Detect which cell encompasses the target text, then output its (X, Y) center coordinate. 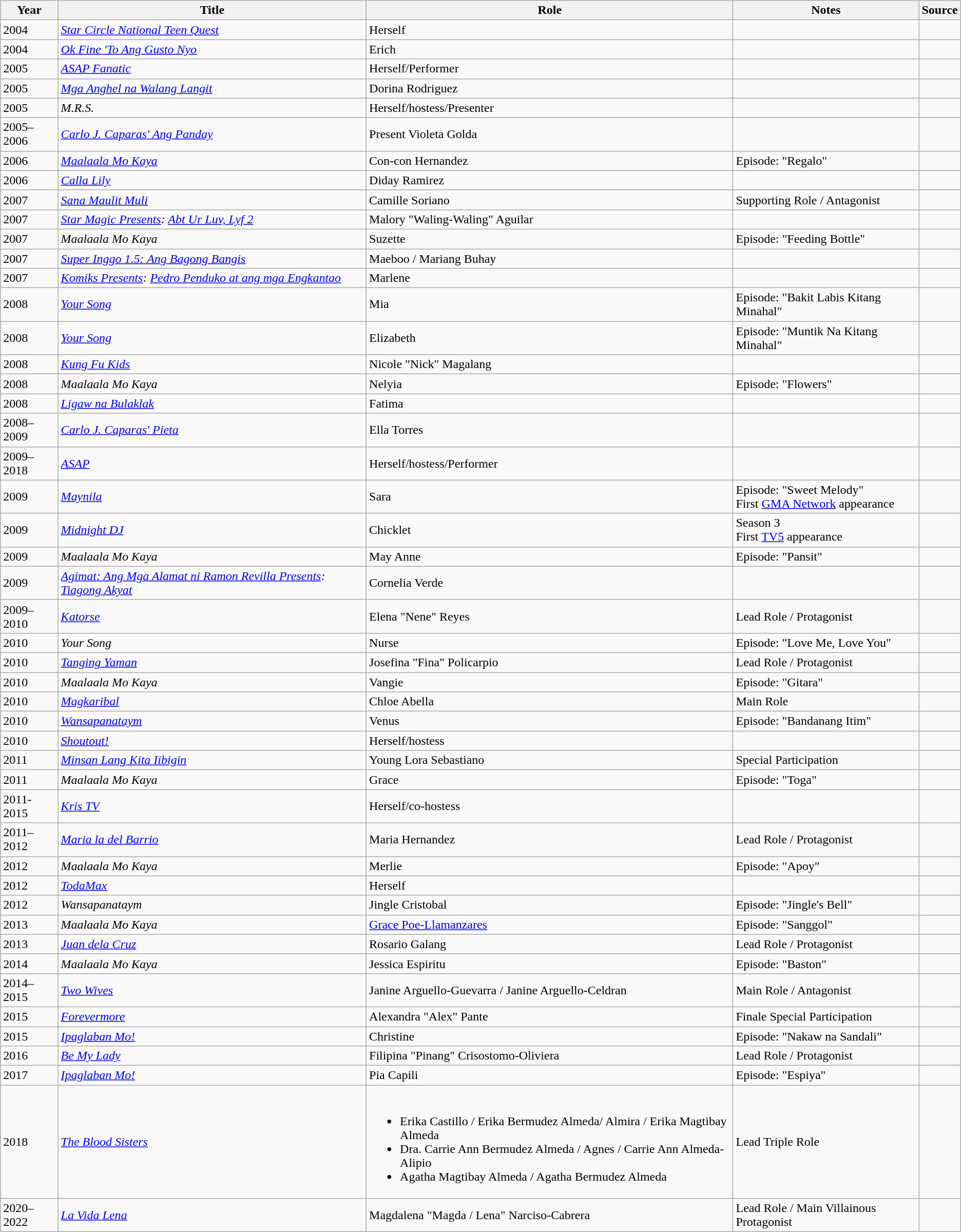
ASAP (212, 463)
Magdalena "Magda / Lena" Narciso-Cabrera (550, 1216)
Maeboo / Mariang Buhay (550, 258)
Role (550, 10)
Katorse (212, 616)
Ligaw na Bulaklak (212, 403)
Forevermore (212, 1016)
Main Role / Antagonist (826, 990)
Malory "Waling-Waling" Aguilar (550, 219)
Season 3 First TV5 appearance (826, 530)
2009–2018 (29, 463)
Episode: "Bandanang Itim" (826, 721)
Chloe Abella (550, 702)
May Anne (550, 556)
Episode: "Sanggol" (826, 925)
Herself/hostess/Performer (550, 463)
Fatima (550, 403)
Episode: "Sweet Melody" First GMA Network appearance (826, 497)
Vangie (550, 682)
Herself/hostess (550, 741)
Episode: "Toga" (826, 780)
Dorina Rodriguez (550, 88)
Young Lora Sebastiano (550, 760)
Lead Triple Role (826, 1142)
Cornelia Verde (550, 583)
Agimat: Ang Mga Alamat ni Ramon Revilla Presents: Tiagong Akyat (212, 583)
Ok Fine 'To Ang Gusto Nyo (212, 49)
Title (212, 10)
Jessica Espiritu (550, 964)
Josefina "Fina" Policarpio (550, 662)
2009–2010 (29, 616)
Episode: "Muntik Na Kitang Minahal" (826, 338)
Mia (550, 305)
Notes (826, 10)
Episode: "Feeding Bottle" (826, 239)
Carlo J. Caparas' Pieta (212, 430)
Calla Lily (212, 180)
Be My Lady (212, 1056)
Elizabeth (550, 338)
Episode: "Nakaw na Sandali" (826, 1036)
Christine (550, 1036)
2011-2015 (29, 806)
Nicole "Nick" Magalang (550, 364)
2016 (29, 1056)
La Vida Lena (212, 1216)
Minsan Lang Kita Iibigin (212, 760)
Episode: "Apoy" (826, 866)
2005–2006 (29, 134)
Special Participation (826, 760)
2017 (29, 1075)
Maria Hernandez (550, 840)
Star Magic Presents: Abt Ur Luv, Lyf 2 (212, 219)
Kris TV (212, 806)
ASAP Fanatic (212, 69)
Main Role (826, 702)
Sana Maulit Muli (212, 200)
Alexandra "Alex" Pante (550, 1016)
Midnight DJ (212, 530)
Star Circle National Teen Quest (212, 30)
Shoutout! (212, 741)
Herself/hostess/Presenter (550, 108)
Suzette (550, 239)
Episode: "Espiya" (826, 1075)
Maynila (212, 497)
Episode: "Baston" (826, 964)
2014–2015 (29, 990)
Juan dela Cruz (212, 944)
Diday Ramirez (550, 180)
The Blood Sisters (212, 1142)
Carlo J. Caparas' Ang Panday (212, 134)
Filipina "Pinang" Crisostomo-Oliviera (550, 1056)
Kung Fu Kids (212, 364)
Con-con Hernandez (550, 161)
Herself/co-hostess (550, 806)
Erich (550, 49)
Magkaribal (212, 702)
Janine Arguello-Guevarra / Janine Arguello-Celdran (550, 990)
Rosario Galang (550, 944)
Episode: "Love Me, Love You" (826, 643)
Super Inggo 1.5: Ang Bagong Bangis (212, 258)
Source (939, 10)
Episode: "Flowers" (826, 384)
Chicklet (550, 530)
Lead Role / Main Villainous Protagonist (826, 1216)
2014 (29, 964)
Merlie (550, 866)
Sara (550, 497)
Episode: "Pansit" (826, 556)
2020–2022 (29, 1216)
2008–2009 (29, 430)
Tanging Yaman (212, 662)
Elena "Nene" Reyes (550, 616)
Pia Capili (550, 1075)
Venus (550, 721)
Nelyia (550, 384)
Grace Poe-Llamanzares (550, 925)
Nurse (550, 643)
Episode: "Regalo" (826, 161)
Grace (550, 780)
Episode: "Gitara" (826, 682)
Marlene (550, 278)
2011–2012 (29, 840)
Supporting Role / Antagonist (826, 200)
Ella Torres (550, 430)
Komiks Presents: Pedro Penduko at ang mga Engkantao (212, 278)
Finale Special Participation (826, 1016)
Mga Anghel na Walang Langit (212, 88)
Episode: "Jingle's Bell" (826, 905)
Two Wives (212, 990)
Herself/Performer (550, 69)
Jingle Cristobal (550, 905)
Episode: "Bakit Labis Kitang Minahal" (826, 305)
TodaMax (212, 885)
Camille Soriano (550, 200)
2018 (29, 1142)
Present Violeta Golda (550, 134)
Year (29, 10)
M.R.S. (212, 108)
Maria la del Barrio (212, 840)
